From the cell containing the given text, extract its center point as (X, Y) coordinate. 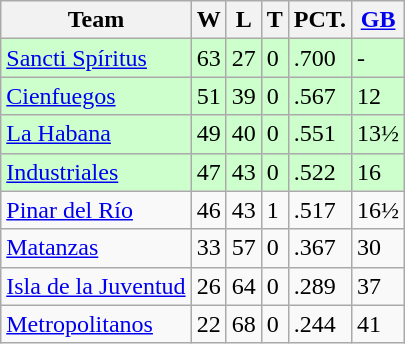
- (378, 58)
Isla de la Juventud (96, 286)
37 (378, 286)
T (274, 20)
.551 (320, 134)
16½ (378, 210)
47 (208, 172)
GB (378, 20)
27 (244, 58)
68 (244, 324)
Sancti Spíritus (96, 58)
.367 (320, 248)
46 (208, 210)
64 (244, 286)
Metropolitanos (96, 324)
41 (378, 324)
.522 (320, 172)
.289 (320, 286)
12 (378, 96)
Matanzas (96, 248)
57 (244, 248)
30 (378, 248)
16 (378, 172)
33 (208, 248)
1 (274, 210)
13½ (378, 134)
.244 (320, 324)
63 (208, 58)
L (244, 20)
40 (244, 134)
39 (244, 96)
W (208, 20)
Industriales (96, 172)
26 (208, 286)
22 (208, 324)
49 (208, 134)
PCT. (320, 20)
Team (96, 20)
Cienfuegos (96, 96)
.700 (320, 58)
La Habana (96, 134)
.517 (320, 210)
Pinar del Río (96, 210)
51 (208, 96)
.567 (320, 96)
